For the text-containing cell, return its midpoint in [X, Y] coordinate format. 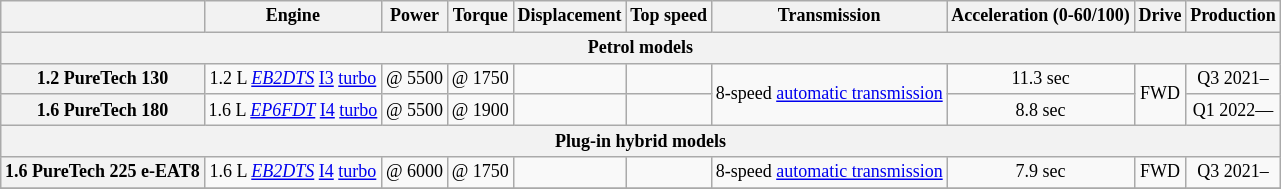
Transmission [829, 16]
Torque [480, 16]
8.8 sec [1040, 110]
1.6 PureTech 180 [102, 110]
Engine [293, 16]
Plug-in hybrid models [640, 140]
Production [1233, 16]
@ 6000 [415, 172]
Power [415, 16]
1.2 PureTech 130 [102, 78]
7.9 sec [1040, 172]
11.3 sec [1040, 78]
1.6 L EP6FDT I4 turbo [293, 110]
Petrol models [640, 48]
1.6 PureTech 225 e-EAT8 [102, 172]
Displacement [570, 16]
Top speed [669, 16]
@ 1900 [480, 110]
Drive [1160, 16]
1.6 L EB2DTS I4 turbo [293, 172]
1.2 L EB2DTS I3 turbo [293, 78]
Acceleration (0-60/100) [1040, 16]
Q1 2022— [1233, 110]
